Locate the cell with the specified text and output its (x, y) center coordinate. 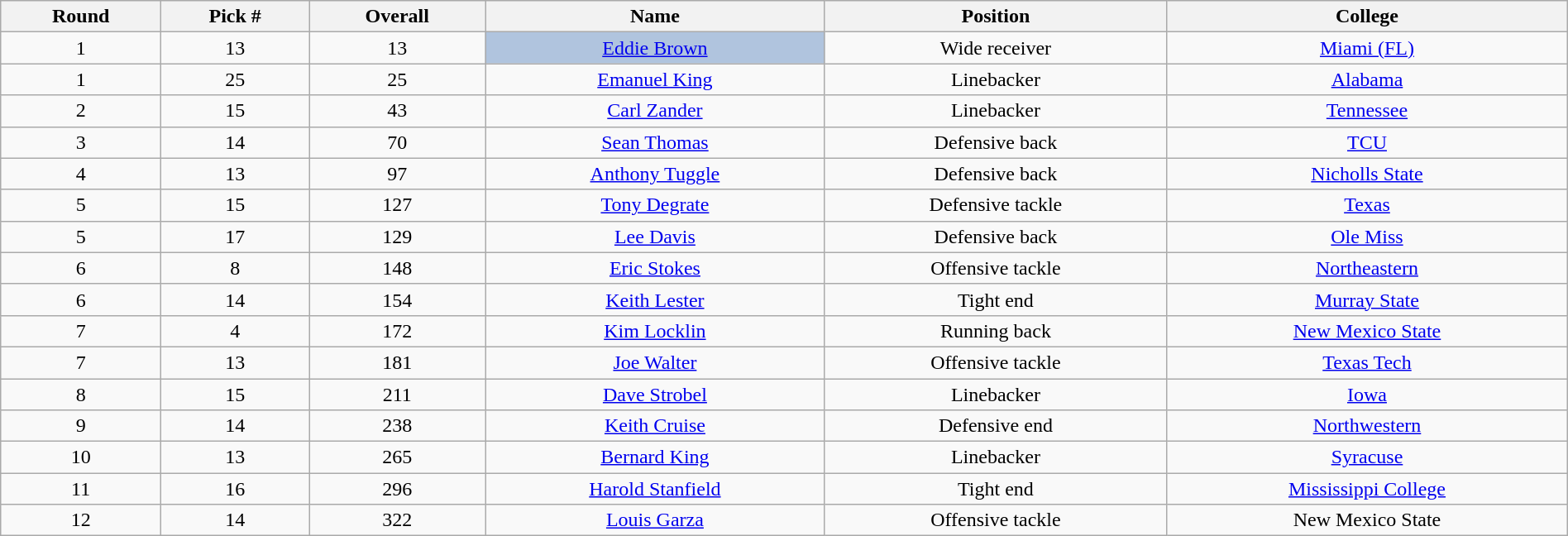
154 (397, 299)
Overall (397, 17)
Joe Walter (655, 362)
181 (397, 362)
Tony Degrate (655, 205)
Ole Miss (1368, 237)
Northwestern (1368, 426)
Name (655, 17)
17 (235, 237)
238 (397, 426)
3 (81, 142)
Keith Lester (655, 299)
Defensive tackle (996, 205)
Louis Garza (655, 520)
Iowa (1368, 395)
Murray State (1368, 299)
Round (81, 17)
Nicholls State (1368, 174)
Running back (996, 331)
Bernard King (655, 457)
Dave Strobel (655, 395)
TCU (1368, 142)
Anthony Tuggle (655, 174)
9 (81, 426)
Defensive end (996, 426)
Harold Stanfield (655, 489)
16 (235, 489)
Syracuse (1368, 457)
Northeastern (1368, 268)
Texas Tech (1368, 362)
322 (397, 520)
2 (81, 111)
Sean Thomas (655, 142)
Carl Zander (655, 111)
Texas (1368, 205)
Eddie Brown (655, 48)
148 (397, 268)
Kim Locklin (655, 331)
129 (397, 237)
11 (81, 489)
Tennessee (1368, 111)
265 (397, 457)
211 (397, 395)
Eric Stokes (655, 268)
Miami (FL) (1368, 48)
Alabama (1368, 79)
Pick # (235, 17)
70 (397, 142)
172 (397, 331)
Wide receiver (996, 48)
Mississippi College (1368, 489)
10 (81, 457)
97 (397, 174)
12 (81, 520)
127 (397, 205)
296 (397, 489)
Position (996, 17)
College (1368, 17)
Keith Cruise (655, 426)
Lee Davis (655, 237)
43 (397, 111)
Emanuel King (655, 79)
